Locate the cell with the specified text and output its [x, y] center coordinate. 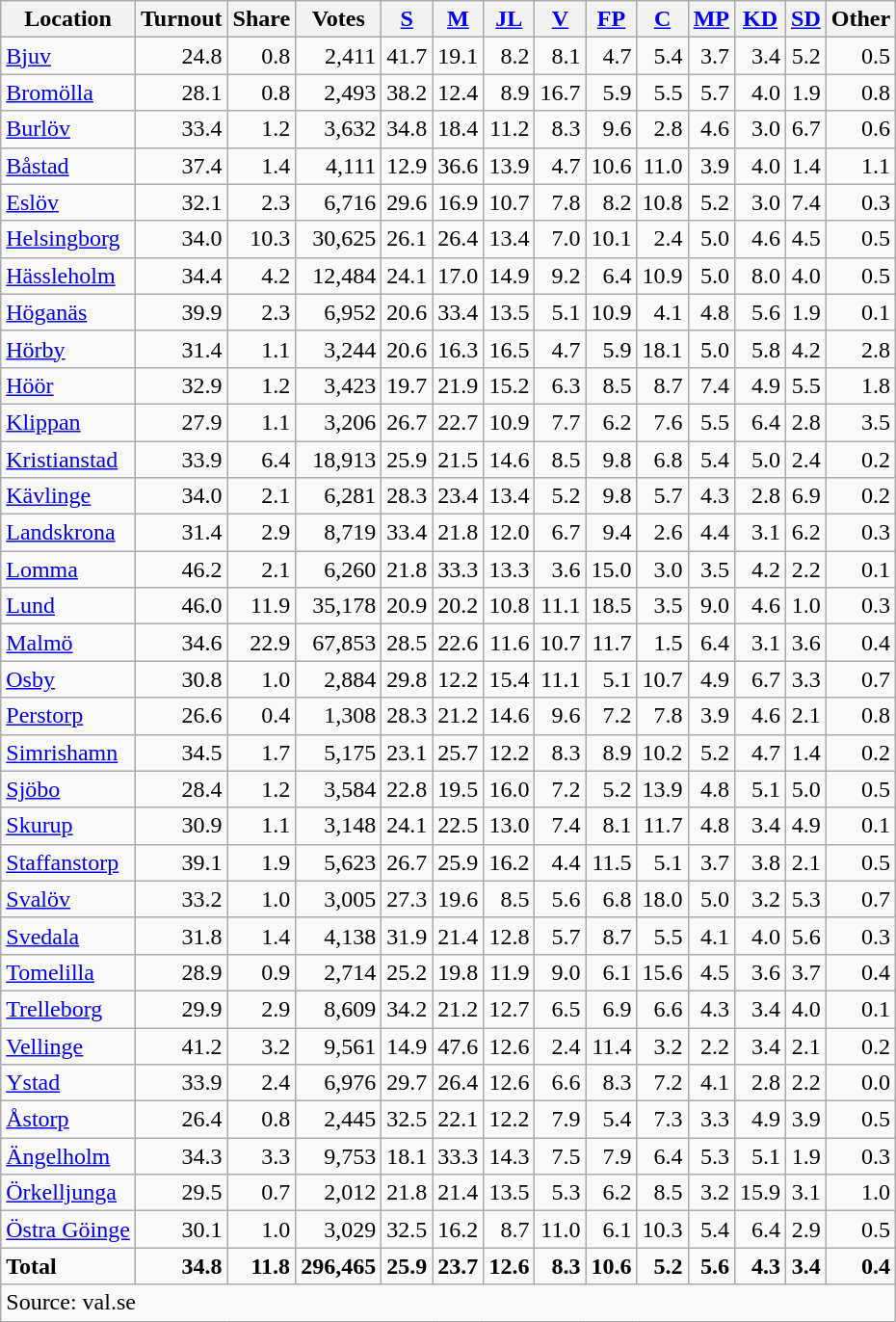
2,445 [339, 1120]
23.7 [459, 1266]
34.5 [181, 753]
22.9 [262, 643]
Lund [68, 606]
27.3 [407, 899]
3,029 [339, 1229]
30.1 [181, 1229]
5,623 [339, 862]
Malmö [68, 643]
21.9 [459, 385]
16.9 [459, 202]
14.3 [509, 1156]
Kristianstad [68, 460]
46.2 [181, 569]
2,411 [339, 56]
18.4 [459, 129]
28.5 [407, 643]
Östra Göinge [68, 1229]
Tomelilla [68, 972]
Share [262, 19]
6,260 [339, 569]
12.8 [509, 936]
15.0 [611, 569]
18.5 [611, 606]
7.0 [561, 239]
13.0 [509, 826]
Lomma [68, 569]
Skurup [68, 826]
30.9 [181, 826]
6,281 [339, 496]
3,148 [339, 826]
18,913 [339, 460]
16.3 [459, 349]
11.6 [509, 643]
25.2 [407, 972]
V [561, 19]
3,005 [339, 899]
1.8 [860, 385]
Source: val.se [449, 1303]
19.7 [407, 385]
Kävlinge [68, 496]
12.0 [509, 533]
Höör [68, 385]
Ystad [68, 1083]
Höganäs [68, 312]
Perstorp [68, 716]
29.7 [407, 1083]
Åstorp [68, 1120]
11.4 [611, 1045]
16.5 [509, 349]
22.1 [459, 1120]
Staffanstorp [68, 862]
31.8 [181, 936]
4,138 [339, 936]
3,632 [339, 129]
22.5 [459, 826]
23.1 [407, 753]
32.9 [181, 385]
Vellinge [68, 1045]
16.0 [509, 789]
7.7 [561, 422]
17.0 [459, 276]
22.8 [407, 789]
37.4 [181, 166]
5.8 [759, 349]
0.6 [860, 129]
19.6 [459, 899]
11.5 [611, 862]
34.4 [181, 276]
28.9 [181, 972]
34.6 [181, 643]
39.1 [181, 862]
9.2 [561, 276]
29.9 [181, 1009]
28.4 [181, 789]
2,012 [339, 1193]
26.6 [181, 716]
10.1 [611, 239]
7.5 [561, 1156]
9,561 [339, 1045]
10.2 [663, 753]
24.8 [181, 56]
M [459, 19]
9,753 [339, 1156]
8,719 [339, 533]
12.4 [459, 93]
21.5 [459, 460]
2,714 [339, 972]
Hässleholm [68, 276]
35,178 [339, 606]
MP [711, 19]
Båstad [68, 166]
16.7 [561, 93]
2,884 [339, 679]
Osby [68, 679]
33.2 [181, 899]
36.6 [459, 166]
19.5 [459, 789]
29.8 [407, 679]
Other [860, 19]
0.9 [262, 972]
5,175 [339, 753]
23.4 [459, 496]
Burlöv [68, 129]
20.9 [407, 606]
Simrishamn [68, 753]
34.3 [181, 1156]
3,206 [339, 422]
Turnout [181, 19]
11.2 [509, 129]
Ängelholm [68, 1156]
1,308 [339, 716]
Landskrona [68, 533]
11.8 [262, 1266]
Bromölla [68, 93]
22.7 [459, 422]
8.0 [759, 276]
7.3 [663, 1120]
Svedala [68, 936]
1.7 [262, 753]
JL [509, 19]
12,484 [339, 276]
18.0 [663, 899]
19.8 [459, 972]
26.1 [407, 239]
12.9 [407, 166]
67,853 [339, 643]
Eslöv [68, 202]
22.6 [459, 643]
3,423 [339, 385]
Location [68, 19]
15.4 [509, 679]
Sjöbo [68, 789]
6.5 [561, 1009]
4,111 [339, 166]
9.4 [611, 533]
6.3 [561, 385]
6,716 [339, 202]
FP [611, 19]
30.8 [181, 679]
39.9 [181, 312]
0.0 [860, 1083]
25.7 [459, 753]
47.6 [459, 1045]
296,465 [339, 1266]
28.1 [181, 93]
41.2 [181, 1045]
29.6 [407, 202]
12.7 [509, 1009]
8,609 [339, 1009]
Hörby [68, 349]
3.8 [759, 862]
Bjuv [68, 56]
Votes [339, 19]
46.0 [181, 606]
15.6 [663, 972]
19.1 [459, 56]
34.2 [407, 1009]
29.5 [181, 1193]
KD [759, 19]
30,625 [339, 239]
Svalöv [68, 899]
38.2 [407, 93]
27.9 [181, 422]
6,976 [339, 1083]
32.1 [181, 202]
7.6 [663, 422]
31.9 [407, 936]
3,244 [339, 349]
S [407, 19]
Örkelljunga [68, 1193]
1.5 [663, 643]
Trelleborg [68, 1009]
20.2 [459, 606]
Total [68, 1266]
41.7 [407, 56]
SD [806, 19]
C [663, 19]
13.3 [509, 569]
2.6 [663, 533]
15.2 [509, 385]
Klippan [68, 422]
2,493 [339, 93]
3,584 [339, 789]
15.9 [759, 1193]
6,952 [339, 312]
Helsingborg [68, 239]
